Search for the cell housing the specified text and yield its (x, y) center coordinate. 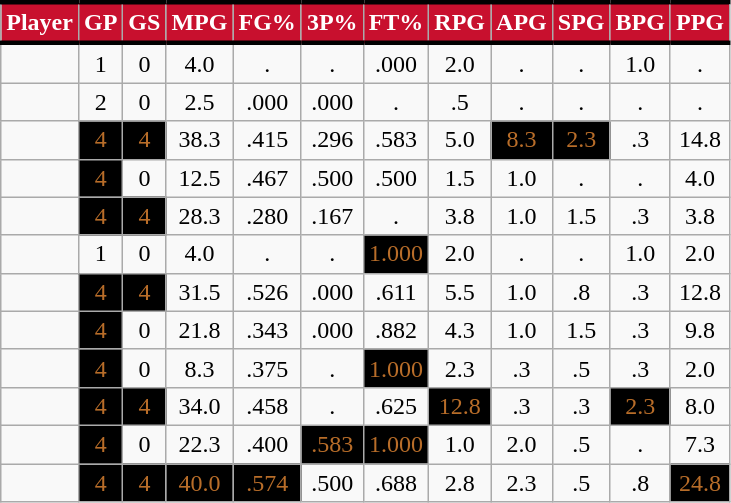
7.3 (700, 444)
.400 (267, 444)
4.3 (460, 330)
.375 (267, 368)
.167 (332, 216)
5.0 (460, 140)
.415 (267, 140)
21.8 (200, 330)
40.0 (200, 483)
RPG (460, 22)
.296 (332, 140)
SPG (581, 22)
24.8 (700, 483)
.526 (267, 292)
.280 (267, 216)
Player (40, 22)
MPG (200, 22)
2.8 (460, 483)
9.8 (700, 330)
PPG (700, 22)
BPG (640, 22)
GP (100, 22)
.574 (267, 483)
APG (522, 22)
31.5 (200, 292)
22.3 (200, 444)
3P% (332, 22)
14.8 (700, 140)
2 (100, 102)
38.3 (200, 140)
8.0 (700, 406)
.882 (396, 330)
.688 (396, 483)
.625 (396, 406)
.611 (396, 292)
.467 (267, 178)
FG% (267, 22)
.343 (267, 330)
FT% (396, 22)
GS (144, 22)
12.5 (200, 178)
.458 (267, 406)
34.0 (200, 406)
28.3 (200, 216)
5.5 (460, 292)
2.5 (200, 102)
